Return (X, Y) of the center of cell containing provided text 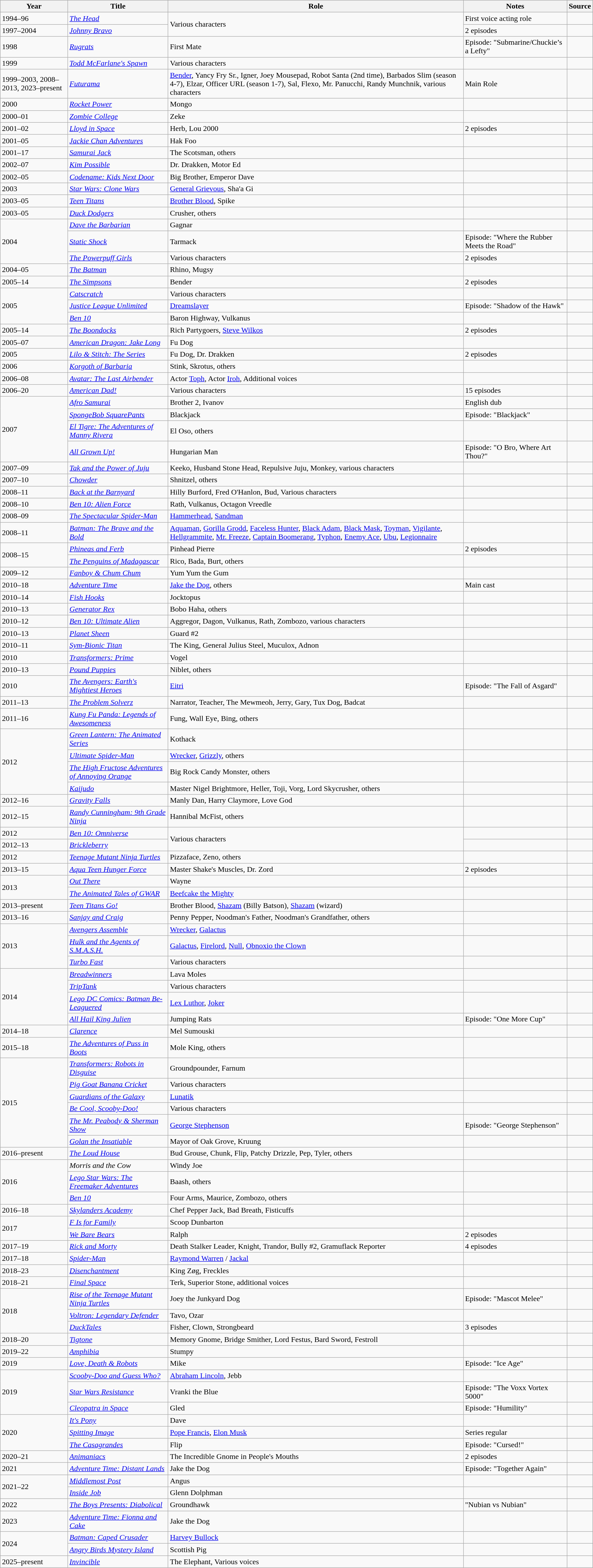
Vogel (316, 658)
Kim Possible (118, 165)
Master Nigel Brightmore, Heller, Toji, Vorg, Lord Skycrusher, others (316, 788)
Teen Titans Go! (118, 905)
Golan the Insatiable (118, 1141)
Ben 10: Ultimate Alien (118, 621)
Year (34, 6)
Lava Moles (316, 974)
Amphibia (118, 1351)
Turbo Fast (118, 962)
Ben 10: Alien Force (118, 504)
2007–09 (34, 468)
English dub (515, 403)
Episode: "O Bro, Where Art Thou?" (515, 451)
2001–02 (34, 128)
Baron Highway, Vulkanus (316, 318)
Adventure Time: Distant Lands (118, 1468)
Vranki the Blue (316, 1392)
1994–96 (34, 18)
Manly Dan, Harry Claymore, Love God (316, 800)
Randy Cunningham: 9th Grade Ninja (118, 817)
General Grievous, Sha'a Gi (316, 189)
Main Role (515, 84)
Episode: "Together Again" (515, 1468)
Korgoth of Barbaria (118, 366)
Spitting Image (118, 1432)
Aggregor, Dagon, Vulkanus, Rath, Zombozo, various characters (316, 621)
2014 (34, 997)
Green Lantern: The Animated Series (118, 739)
Lex Luthor, Joker (316, 1002)
2001–17 (34, 152)
Scottish Pig (316, 1550)
Guard #2 (316, 633)
Fisher, Clown, Strongbeard (316, 1327)
Adventure Time: Fionna and Cake (118, 1521)
Crusher, others (316, 213)
Title (118, 6)
2023 (34, 1521)
The Simpsons (118, 282)
Episode: "Where the Rubber Meets the Road" (515, 242)
Rath, Vulkanus, Octagon Vreedle (316, 504)
Episode: "Cursed!" (515, 1444)
Pizzaface, Zeno, others (316, 857)
Avatar: The Last Airbender (118, 378)
Mike (316, 1364)
Baash, others (316, 1182)
The High Fructose Adventures of Annoying Orange (118, 772)
Episode: "Submarine/Chuckie’s a Lefty" (515, 47)
Episode: "Mascot Melee" (515, 1299)
Gagnar (316, 225)
Guardians of the Galaxy (118, 1097)
TripTank (118, 986)
Planet Sheen (118, 633)
Yum Yum the Gum (316, 573)
We Bare Bears (118, 1234)
Jumping Rats (316, 1019)
2020–21 (34, 1456)
Episode: "The Fall of Asgard" (515, 686)
Back at the Barnyard (118, 492)
Rocket Power (118, 104)
Afro Samurai (118, 403)
Lilo & Stitch: The Series (118, 354)
2010–11 (34, 645)
George Stephenson (316, 1125)
Episode: "Blackjack" (515, 415)
Morris and the Cow (118, 1165)
Jackie Chan Adventures (118, 140)
Love, Death & Robots (118, 1364)
Dave the Barbarian (118, 225)
2019–22 (34, 1351)
Stumpy (316, 1351)
2018–21 (34, 1283)
2000–01 (34, 116)
The Boondocks (118, 330)
The Incredible Gnome in People's Mouths (316, 1456)
Hak Foo (316, 140)
2003 (34, 189)
2008–09 (34, 516)
Main cast (515, 585)
Sym-Bionic Titan (118, 645)
Scoop Dunbarton (316, 1222)
2017 (34, 1228)
Jocktopus (316, 597)
Ultimate Spider-Man (118, 755)
Cleopatra in Space (118, 1408)
Mole King, others (316, 1047)
Episode: "Shadow of the Hawk" (515, 306)
Star Wars: Clone Wars (118, 189)
Dr. Drakken, Motor Ed (316, 165)
2011–13 (34, 702)
The Animated Tales of GWAR (118, 893)
Gravity Falls (118, 800)
Big Rock Candy Monster, others (316, 772)
Lego DC Comics: Batman Be-Leaguered (118, 1002)
Role (316, 6)
Hungarian Man (316, 451)
Star Wars Resistance (118, 1392)
2016–18 (34, 1210)
Chowder (118, 480)
Master Shake's Muscles, Dr. Zord (316, 869)
Hulk and the Agents of S.M.A.S.H. (118, 946)
Middlemost Post (118, 1481)
The Scotsman, others (316, 152)
2013–present (34, 905)
Samurai Jack (118, 152)
Johnny Bravo (118, 30)
2011–16 (34, 718)
Tak and the Power of Juju (118, 468)
Spider-Man (118, 1258)
Voltron: Legendary Defender (118, 1315)
The Avengers: Earth's Mightiest Heroes (118, 686)
2022 (34, 1505)
First voice acting role (515, 18)
Groundpounder, Farnum (316, 1068)
2012–13 (34, 845)
Phineas and Ferb (118, 549)
Shnitzel, others (316, 480)
Tarmack (316, 242)
Four Arms, Maurice, Zombozo, others (316, 1198)
Invincible (118, 1562)
The Powerpuff Girls (118, 258)
Tigtone (118, 1339)
2015 (34, 1103)
Bender (316, 282)
Lloyd in Space (118, 128)
Zombie College (118, 116)
Transformers: Robots in Disguise (118, 1068)
Kaijudo (118, 788)
Actor Toph, Actor Iroh, Additional voices (316, 378)
2012–15 (34, 817)
Pinhead Pierre (316, 549)
Hammerhead, Sandman (316, 516)
2004–05 (34, 270)
2018–20 (34, 1339)
Memory Gnome, Bridge Smither, Lord Festus, Bard Sword, Festroll (316, 1339)
American Dad! (118, 391)
Windy Joe (316, 1165)
Angry Birds Mystery Island (118, 1550)
The Spectacular Spider-Man (118, 516)
1998 (34, 47)
Raymond Warren / Jackal (316, 1258)
Avengers Assemble (118, 930)
2000 (34, 104)
2013–16 (34, 917)
Episode: "The Voxx Vortex 5000" (515, 1392)
2018 (34, 1311)
Big Brother, Emperor Dave (316, 177)
2013–15 (34, 869)
2010–18 (34, 585)
Animaniacs (118, 1456)
Brother 2, Ivanov (316, 403)
2025–present (34, 1562)
Adventure Time (118, 585)
Fu Dog (316, 342)
2002–05 (34, 177)
Transformers: Prime (118, 658)
Inside Job (118, 1493)
Out There (118, 881)
Scooby-Doo and Guess Who? (118, 1376)
Series regular (515, 1432)
Ben 10: Omniverse (118, 833)
Skylanders Academy (118, 1210)
Stink, Skrotus, others (316, 366)
Aqua Teen Hunger Force (118, 869)
Fanboy & Chum Chum (118, 573)
Notes (515, 6)
Keeko, Husband Stone Head, Repulsive Juju, Monkey, various characters (316, 468)
Todd McFarlane's Spawn (118, 63)
Tavo, Ozar (316, 1315)
Zeke (316, 116)
Episode: "Humility" (515, 1408)
"Nubian vs Nubian" (515, 1505)
2006 (34, 366)
4 episodes (515, 1246)
2012–16 (34, 800)
15 episodes (515, 391)
2010–12 (34, 621)
DuckTales (118, 1327)
Duck Dodgers (118, 213)
2017–19 (34, 1246)
Catscratch (118, 294)
Final Space (118, 1283)
The Batman (118, 270)
2021–22 (34, 1487)
All Hail King Julien (118, 1019)
Glenn Dolphman (316, 1493)
Episode: "George Stephenson" (515, 1125)
Episode: "One More Cup" (515, 1019)
2016–present (34, 1153)
Dave (316, 1420)
Episode: "Ice Age" (515, 1364)
Batman: Caped Crusader (118, 1538)
Brother Blood, Spike (316, 201)
Niblet, others (316, 670)
1997–2004 (34, 30)
Ralph (316, 1234)
Bud Grouse, Chunk, Flip, Patchy Drizzle, Pep, Tyler, others (316, 1153)
2010–14 (34, 597)
Beefcake the Mighty (316, 893)
2001–05 (34, 140)
Sanjay and Craig (118, 917)
Penny Pepper, Noodman's Father, Noodman's Grandfather, others (316, 917)
The Penguins of Madagascar (118, 561)
Harvey Bullock (316, 1538)
The Mr. Peabody & Sherman Show (118, 1125)
Eitri (316, 686)
Lunatik (316, 1097)
Rico, Bada, Burt, others (316, 561)
Justice League Unlimited (118, 306)
The Elephant, Various voices (316, 1562)
2004 (34, 242)
The Boys Presents: Diabolical (118, 1505)
El Tigre: The Adventures of Manny Rivera (118, 431)
Groundhawk (316, 1505)
Disenchantment (118, 1270)
3 episodes (515, 1327)
Pig Goat Banana Cricket (118, 1085)
It's Pony (118, 1420)
1999 (34, 63)
Fung, Wall Eye, Bing, others (316, 718)
Fu Dog, Dr. Drakken (316, 354)
Jake the Dog, others (316, 585)
Narrator, Teacher, The Mewmeoh, Jerry, Gary, Tux Dog, Badcat (316, 702)
Be Cool, Scooby-Doo! (118, 1109)
All Grown Up! (118, 451)
Wrecker, Galactus (316, 930)
Static Shock (118, 242)
SpongeBob SquarePants (118, 415)
The Loud House (118, 1153)
Kung Fu Panda: Legends of Awesomeness (118, 718)
2014–18 (34, 1031)
El Oso, others (316, 431)
Futurama (118, 84)
Generator Rex (118, 609)
Abraham Lincoln, Jebb (316, 1376)
Lego Star Wars: The Freemaker Adventures (118, 1182)
Rise of the Teenage Mutant Ninja Turtles (118, 1299)
American Dragon: Jake Long (118, 342)
Rich Partygoers, Steve Wilkos (316, 330)
The King, General Julius Steel, Muculox, Adnon (316, 645)
Gled (316, 1408)
2020 (34, 1432)
Chef Pepper Jack, Bad Breath, Fisticuffs (316, 1210)
2007–10 (34, 480)
Clarence (118, 1031)
Codename: Kids Next Door (118, 177)
Bobo Haha, others (316, 609)
2015–18 (34, 1047)
Pope Francis, Elon Musk (316, 1432)
Death Stalker Leader, Knight, Trandor, Bully #2, Gramuflack Reporter (316, 1246)
Batman: The Brave and the Bold (118, 533)
2016 (34, 1182)
Fish Hooks (118, 597)
Flip (316, 1444)
Teenage Mutant Ninja Turtles (118, 857)
Mayor of Oak Grove, Kruung (316, 1141)
F Is for Family (118, 1222)
1999–2003, 2008–2013, 2023–present (34, 84)
Blackjack (316, 415)
2021 (34, 1468)
2002–07 (34, 165)
Herb, Lou 2000 (316, 128)
Rugrats (118, 47)
Terk, Superior Stone, additional voices (316, 1283)
Pound Puppies (118, 670)
The Head (118, 18)
2018–23 (34, 1270)
2009–12 (34, 573)
2024 (34, 1544)
Breadwinners (118, 974)
The Casagrandes (118, 1444)
2008–15 (34, 555)
2007 (34, 429)
Wrecker, Grizzly, others (316, 755)
2006–20 (34, 391)
Hannibal McFist, others (316, 817)
2017–18 (34, 1258)
The Adventures of Puss in Boots (118, 1047)
The Problem Solverz (118, 702)
Angus (316, 1481)
Rick and Morty (118, 1246)
Rhino, Mugsy (316, 270)
2005–07 (34, 342)
Teen Titans (118, 201)
King Zøg, Freckles (316, 1270)
Hilly Burford, Fred O'Hanlon, Bud, Various characters (316, 492)
Galactus, Firelord, Null, Obnoxio the Clown (316, 946)
Joey the Junkyard Dog (316, 1299)
Mongo (316, 104)
First Mate (316, 47)
Mel Sumouski (316, 1031)
Wayne (316, 881)
Kothack (316, 739)
Dreamslayer (316, 306)
Brother Blood, Shazam (Billy Batson), Shazam (wizard) (316, 905)
2008–10 (34, 504)
Brickleberry (118, 845)
Source (580, 6)
2006–08 (34, 378)
